Provide the (X, Y) coordinate of the cell's center where the given text is located.  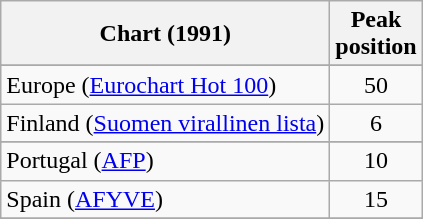
Chart (1991) (166, 34)
Portugal (AFP) (166, 161)
6 (376, 123)
10 (376, 161)
Finland (Suomen virallinen lista) (166, 123)
Spain (AFYVE) (166, 199)
Europe (Eurochart Hot 100) (166, 85)
50 (376, 85)
Peakposition (376, 34)
15 (376, 199)
